Search for the cell housing the specified text and yield its (X, Y) center coordinate. 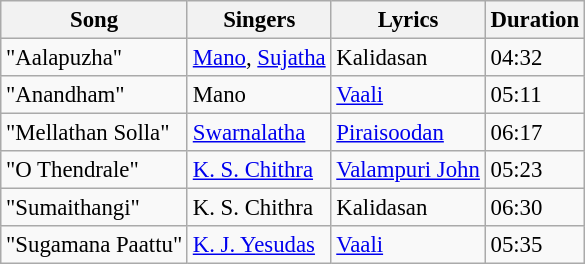
"Anandham" (94, 95)
Duration (534, 20)
Song (94, 20)
"Aalapuzha" (94, 58)
Singers (258, 20)
05:35 (534, 245)
"Sumaithangi" (94, 208)
Mano (258, 95)
Valampuri John (408, 170)
"Mellathan Solla" (94, 133)
04:32 (534, 58)
06:30 (534, 208)
K. J. Yesudas (258, 245)
Mano, Sujatha (258, 58)
"Sugamana Paattu" (94, 245)
Lyrics (408, 20)
"O Thendrale" (94, 170)
05:23 (534, 170)
06:17 (534, 133)
05:11 (534, 95)
Piraisoodan (408, 133)
Swarnalatha (258, 133)
